Return [X, Y] of the center of cell containing provided text 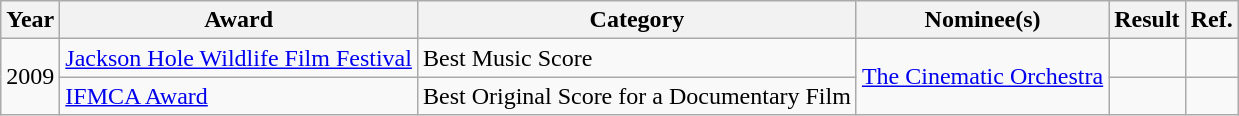
Category [636, 20]
Award [239, 20]
Jackson Hole Wildlife Film Festival [239, 58]
Result [1147, 20]
Ref. [1212, 20]
Nominee(s) [982, 20]
2009 [30, 77]
IFMCA Award [239, 96]
Year [30, 20]
Best Original Score for a Documentary Film [636, 96]
The Cinematic Orchestra [982, 77]
Best Music Score [636, 58]
